Identify which cell holds the provided text, then report its (X, Y) central coordinate. 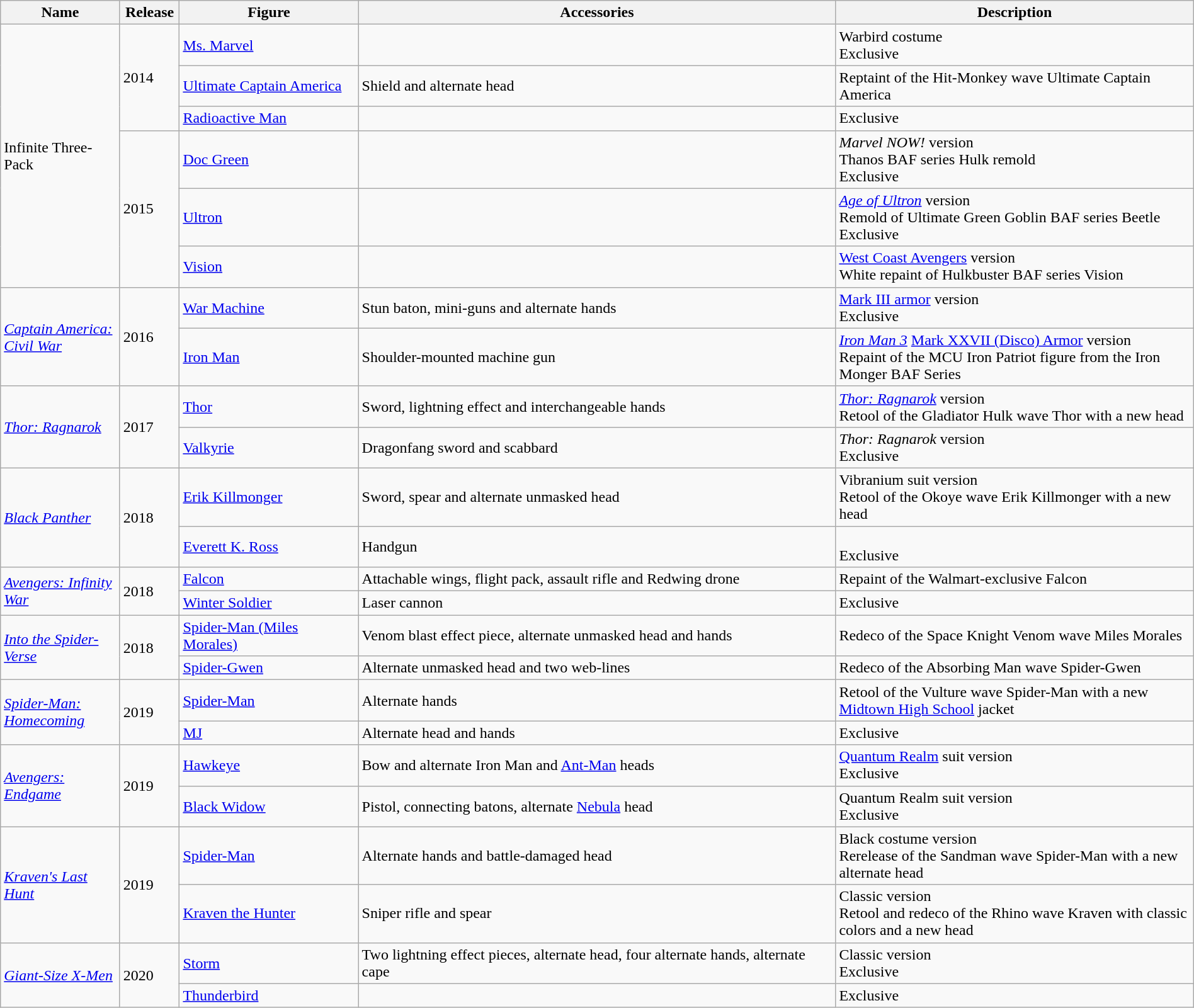
Vision (269, 267)
Infinite Three-Pack (60, 156)
Laser cannon (597, 603)
West Coast Avengers versionWhite repaint of Hulkbuster BAF series Vision (1015, 267)
Falcon (269, 579)
Figure (269, 13)
War Machine (269, 307)
Ms. Marvel (269, 45)
Warbird costumeExclusive (1015, 45)
Pistol, connecting batons, alternate Nebula head (597, 806)
Black costume versionRerelease of the Sandman wave Spider-Man with a new alternate head (1015, 856)
Reptaint of the Hit-Monkey wave Ultimate Captain America (1015, 86)
Spider-Man: Homecoming (60, 713)
Hawkeye (269, 766)
Into the Spider-Verse (60, 647)
Erik Killmonger (269, 497)
Spider-Gwen (269, 668)
2015 (150, 209)
Description (1015, 13)
2016 (150, 336)
Attachable wings, flight pack, assault rifle and Redwing drone (597, 579)
MJ (269, 733)
Giant-Size X-Men (60, 975)
2017 (150, 427)
2014 (150, 77)
Marvel NOW! versionThanos BAF series Hulk remoldExclusive (1015, 159)
Repaint of the Walmart-exclusive Falcon (1015, 579)
Vibranium suit versionRetool of the Okoye wave Erik Killmonger with a new head (1015, 497)
Ultron (269, 217)
Dragonfang sword and scabbard (597, 447)
Redeco of the Absorbing Man wave Spider-Gwen (1015, 668)
Age of Ultron versionRemold of Ultimate Green Goblin BAF series BeetleExclusive (1015, 217)
Avengers: Endgame (60, 786)
Everett K. Ross (269, 546)
Ultimate Captain America (269, 86)
Captain America: Civil War (60, 336)
Spider-Man (Miles Morales) (269, 636)
Alternate hands and battle-damaged head (597, 856)
Sword, lightning effect and interchangeable hands (597, 407)
Valkyrie (269, 447)
Venom blast effect piece, alternate unmasked head and hands (597, 636)
Avengers: Infinity War (60, 591)
Radioactive Man (269, 118)
Shield and alternate head (597, 86)
Winter Soldier (269, 603)
Release (150, 13)
Thor: Ragnarok (60, 427)
Iron Man 3 Mark XXVII (Disco) Armor versionRepaint of the MCU Iron Patriot figure from the Iron Monger BAF Series (1015, 357)
Storm (269, 963)
2020 (150, 975)
Two lightning effect pieces, alternate head, four alternate hands, alternate cape (597, 963)
Retool of the Vulture wave Spider-Man with a new Midtown High School jacket (1015, 700)
Shoulder-mounted machine gun (597, 357)
Thor: Ragnarok versionExclusive (1015, 447)
Kraven's Last Hunt (60, 885)
Thor (269, 407)
Alternate unmasked head and two web-lines (597, 668)
Accessories (597, 13)
Black Widow (269, 806)
Sword, spear and alternate unmasked head (597, 497)
Iron Man (269, 357)
Bow and alternate Iron Man and Ant-Man heads (597, 766)
Classic versionRetool and redeco of the Rhino wave Kraven with classic colors and a new head (1015, 914)
Stun baton, mini-guns and alternate hands (597, 307)
Redeco of the Space Knight Venom wave Miles Morales (1015, 636)
Handgun (597, 546)
Mark III armor versionExclusive (1015, 307)
Alternate hands (597, 700)
Black Panther (60, 518)
Name (60, 13)
Doc Green (269, 159)
Alternate head and hands (597, 733)
Thor: Ragnarok versionRetool of the Gladiator Hulk wave Thor with a new head (1015, 407)
Classic versionExclusive (1015, 963)
Sniper rifle and spear (597, 914)
Thunderbird (269, 995)
Kraven the Hunter (269, 914)
